Scan for the cell matching the given text and deliver its [X, Y] coordinate at center. 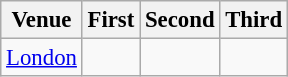
Third [254, 20]
London [42, 58]
Venue [42, 20]
First [110, 20]
Second [180, 20]
